Find where the given text appears and provide that cell's center as (X, Y) coordinate. 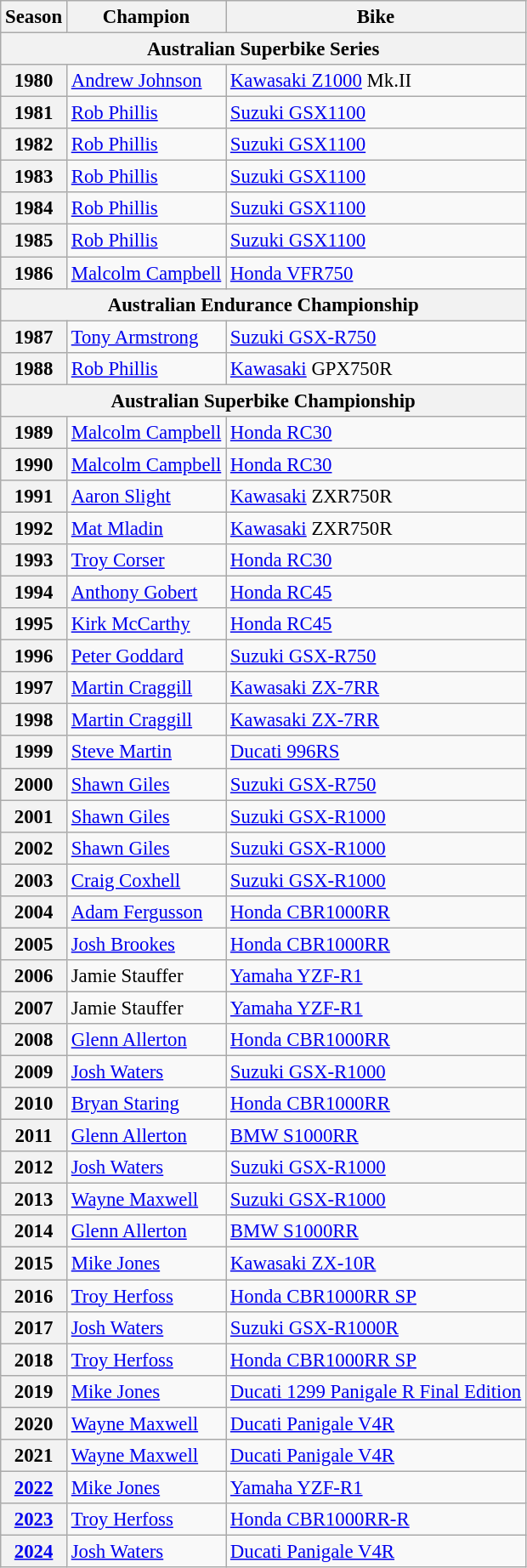
1990 (34, 464)
Bryan Staring (146, 1104)
2022 (34, 1487)
Troy Corser (146, 560)
2018 (34, 1360)
Mat Mladin (146, 528)
2006 (34, 976)
2000 (34, 784)
Aaron Slight (146, 497)
Season (34, 17)
Anthony Gobert (146, 593)
1983 (34, 177)
1999 (34, 753)
2014 (34, 1232)
Australian Superbike Series (263, 49)
2007 (34, 1008)
2020 (34, 1423)
Bike (376, 17)
1985 (34, 241)
1989 (34, 433)
2001 (34, 816)
1987 (34, 337)
Kawasaki Z1000 Mk.II (376, 81)
2024 (34, 1551)
2017 (34, 1327)
1998 (34, 720)
2011 (34, 1136)
Kirk McCarthy (146, 624)
Tony Armstrong (146, 337)
2012 (34, 1167)
Ducati 1299 Panigale R Final Edition (376, 1391)
1982 (34, 145)
1995 (34, 624)
Peter Goddard (146, 656)
Australian Endurance Championship (263, 304)
Josh Brookes (146, 944)
1986 (34, 273)
1993 (34, 560)
Kawasaki ZX-10R (376, 1264)
2010 (34, 1104)
Craig Coxhell (146, 880)
2008 (34, 1040)
2016 (34, 1296)
Adam Fergusson (146, 912)
2002 (34, 848)
2009 (34, 1072)
Ducati 996RS (376, 753)
2021 (34, 1456)
1994 (34, 593)
Honda CBR1000RR-R (376, 1520)
1988 (34, 368)
Kawasaki GPX750R (376, 368)
Suzuki GSX-R1000R (376, 1327)
2004 (34, 912)
1997 (34, 688)
1984 (34, 208)
2019 (34, 1391)
2003 (34, 880)
1981 (34, 113)
Steve Martin (146, 753)
1996 (34, 656)
2015 (34, 1264)
2005 (34, 944)
Honda VFR750 (376, 273)
2023 (34, 1520)
Champion (146, 17)
1980 (34, 81)
Australian Superbike Championship (263, 401)
1992 (34, 528)
1991 (34, 497)
Andrew Johnson (146, 81)
2013 (34, 1200)
